Extract the (X, Y) coordinate from the center of the cell holding the provided text.  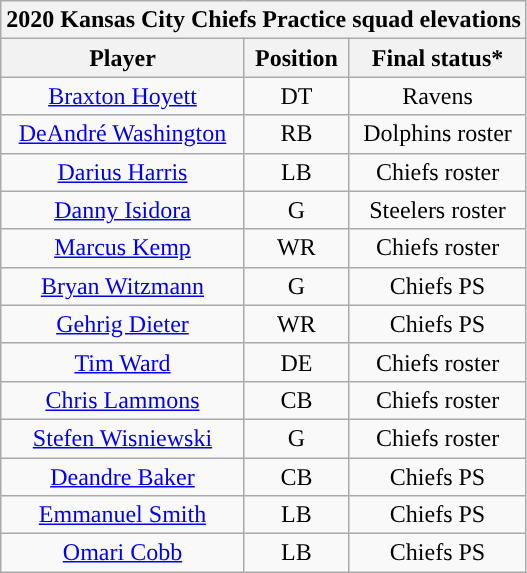
Position (296, 58)
Gehrig Dieter (122, 324)
Ravens (438, 96)
2020 Kansas City Chiefs Practice squad elevations (264, 20)
Deandre Baker (122, 477)
DE (296, 362)
Steelers roster (438, 210)
DeAndré Washington (122, 134)
Braxton Hoyett (122, 96)
Dolphins roster (438, 134)
DT (296, 96)
Chris Lammons (122, 400)
Final status* (438, 58)
Stefen Wisniewski (122, 438)
Bryan Witzmann (122, 286)
Darius Harris (122, 172)
Marcus Kemp (122, 248)
RB (296, 134)
Emmanuel Smith (122, 515)
Tim Ward (122, 362)
Danny Isidora (122, 210)
Player (122, 58)
Omari Cobb (122, 553)
